Determine the (X, Y) coordinate at the center of the cell enclosing the given text.  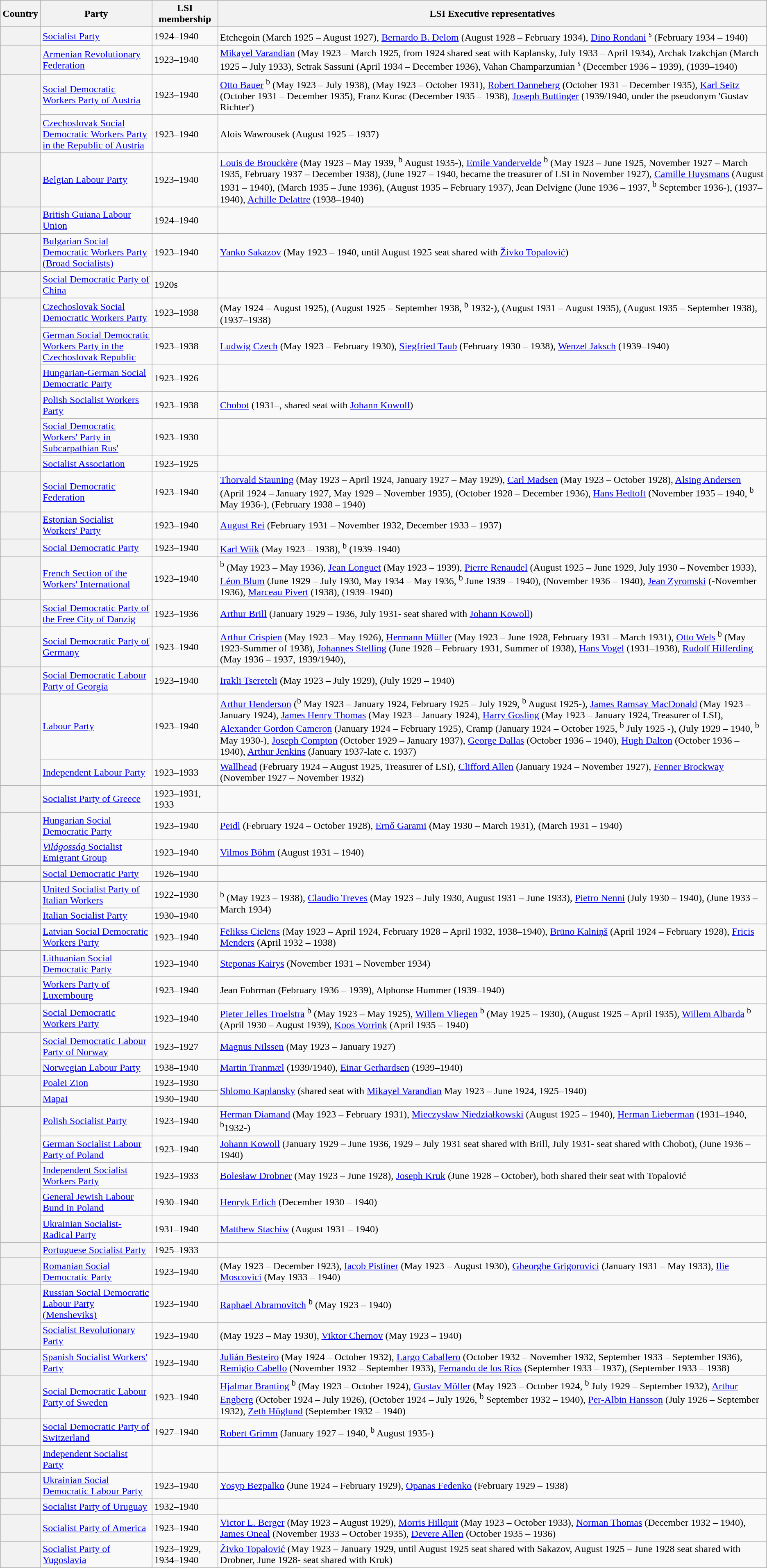
1923–1936 (185, 613)
1926–1940 (185, 874)
British Guiana Labour Union (96, 221)
French Section of the Workers' International (96, 579)
Ludwig Czech (May 1923 – February 1930), Siegfried Taub (February 1930 – 1938), Wenzel Jaksch (1939–1940) (492, 346)
Socialist Party of Greece (96, 799)
Country (20, 14)
Matthew Stachiw (August 1931 – 1940) (492, 1229)
Norwegian Labour Party (96, 1067)
Czechoslovak Social Democratic Workers Party in the Republic of Austria (96, 134)
1920s (185, 284)
1923–1931, 1933 (185, 799)
Henryk Erlich (December 1930 – 1940) (492, 1203)
Socialist Party of Uruguay (96, 1507)
Herman Diamand (May 1923 – February 1931), Mieczysław Niedziałkowski (August 1925 – 1940), Herman Lieberman (1931–1940, b1932-) (492, 1121)
Estonian Socialist Workers' Party (96, 526)
German Social Democratic Workers Party in the Czechoslovak Republic (96, 346)
Hungarian Social Democratic Party (96, 826)
Social Democratic Workers Party (96, 1018)
Independent Labour Party (96, 772)
Social Democratic Party of China (96, 284)
(May 1924 – August 1925), (August 1925 – September 1938, b 1932-), (August 1931 – August 1935), (August 1935 – September 1938), (1937–1938) (492, 313)
Independent Socialist Party (96, 1459)
Italian Socialist Party (96, 916)
Social Democratic Party of Switzerland (96, 1432)
1925–1933 (185, 1250)
1923–1925 (185, 464)
Polish Socialist Party (96, 1121)
Social Democratic Workers' Party in Subcarpathian Rus' (96, 437)
Portuguese Socialist Party (96, 1250)
Social Democratic Labour Party of Norway (96, 1046)
Social Democratic Federation (96, 492)
Martin Tranmæl (1939/1940), Einar Gerhardsen (1939–1940) (492, 1067)
Czechoslovak Social Democratic Workers Party (96, 313)
1932–1940 (185, 1507)
Spanish Socialist Workers' Party (96, 1363)
Yanko Sakazov (May 1923 – 1940, until August 1925 seat shared with Živko Topalović) (492, 253)
Yosyp Bezpalko (June 1924 – February 1929), Opanas Fedenko (February 1929 – 1938) (492, 1486)
Armenian Revolutionary Federation (96, 60)
General Jewish Labour Bund in Poland (96, 1203)
Johann Kowoll (January 1929 – June 1936, 1929 – July 1931 seat shared with Brill, July 1931- seat shared with Chobot), (June 1936 – 1940) (492, 1149)
Belgian Labour Party (96, 180)
Chobot (1931–, shared seat with Johann Kowoll) (492, 405)
Jean Fohrman (February 1936 – 1939), Alphonse Hummer (1939–1940) (492, 990)
Socialist Party of America (96, 1527)
Independent Socialist Workers Party (96, 1176)
Socialist Association (96, 464)
Irakli Tsereteli (May 1923 – July 1929), (July 1929 – 1940) (492, 680)
Social Democratic Party of the Free City of Danzig (96, 613)
Latvian Social Democratic Workers Party (96, 937)
Romanian Social Democratic Party (96, 1272)
LSI Executive representatives (492, 14)
1927–1940 (185, 1432)
1923–1927 (185, 1046)
LSI membership (185, 14)
Poalei Zion (96, 1083)
1922–1930 (185, 894)
Peidl (February 1924 – October 1928), Ernő Garami (May 1930 – March 1931), (March 1931 – 1940) (492, 826)
Social Democratic Labour Party of Georgia (96, 680)
Bulgarian Social Democratic Workers Party (Broad Socialists) (96, 253)
Mapai (96, 1099)
August Rei (February 1931 – November 1932, December 1933 – 1937) (492, 526)
Polish Socialist Workers Party (96, 405)
Social Democratic Labour Party of Sweden (96, 1397)
1923–1929, 1934–1940 (185, 1554)
Karl Wiik (May 1923 – 1938), b (1939–1940) (492, 548)
Hungarian-German Social Democratic Party (96, 378)
Világosság Socialist Emigrant Group (96, 853)
United Socialist Party of Italian Workers (96, 894)
Vilmos Böhm (August 1931 – 1940) (492, 853)
Magnus Nilssen (May 1923 – January 1927) (492, 1046)
(May 1923 – December 1923), Iacob Pistiner (May 1923 – August 1930), Gheorghe Grigorovici (January 1931 – May 1933), Ilie Moscovici (May 1933 – 1940) (492, 1272)
Ukrainian Socialist-Radical Party (96, 1229)
Arthur Brill (January 1929 – 1936, July 1931- seat shared with Johann Kowoll) (492, 613)
Labour Party (96, 726)
1923–1926 (185, 378)
Socialist Revolutionary Party (96, 1336)
Socialist Party of Yugoslavia (96, 1554)
Steponas Kairys (November 1931 – November 1934) (492, 963)
(May 1923 – May 1930), Viktor Chernov (May 1923 – 1940) (492, 1336)
1938–1940 (185, 1067)
Shlomo Kaplansky (shared seat with Mikayel Varandian May 1923 – June 1924, 1925–1940) (492, 1091)
Workers Party of Luxembourg (96, 990)
Russian Social Democratic Labour Party (Mensheviks) (96, 1304)
Social Democratic Workers Party of Austria (96, 95)
Socialist Party (96, 36)
Party (96, 14)
Alois Wawrousek (August 1925 – 1937) (492, 134)
b (May 1923 – 1938), Claudio Treves (May 1923 – July 1930, August 1931 – June 1933), Pietro Nenni (July 1930 – 1940), (June 1933 – March 1934) (492, 903)
German Socialist Labour Party of Poland (96, 1149)
1931–1940 (185, 1229)
Raphael Abramovitch b (May 1923 – 1940) (492, 1304)
Ukrainian Social Democratic Labour Party (96, 1486)
Lithuanian Social Democratic Party (96, 963)
Bolesław Drobner (May 1923 – June 1928), Joseph Kruk (June 1928 – October), both shared their seat with Topalović (492, 1176)
Etchegoin (March 1925 – August 1927), Bernardo B. Delom (August 1928 – February 1934), Dino Rondani s (February 1934 – 1940) (492, 36)
Robert Grimm (January 1927 – 1940, b August 1935-) (492, 1432)
Social Democratic Party of Germany (96, 647)
